Pinpoint the cell where the given text exists, returning its (X, Y) midpoint coordinate. 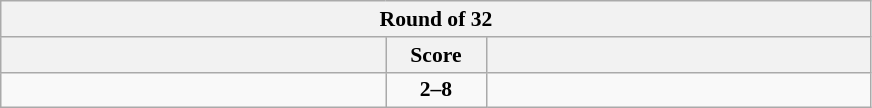
2–8 (436, 90)
Score (436, 55)
Round of 32 (436, 19)
